For the text-containing cell, return its midpoint in (X, Y) coordinate format. 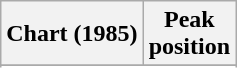
Chart (1985) (72, 34)
Peakposition (189, 34)
